Determine the (X, Y) coordinate at the center of the cell enclosing the given text.  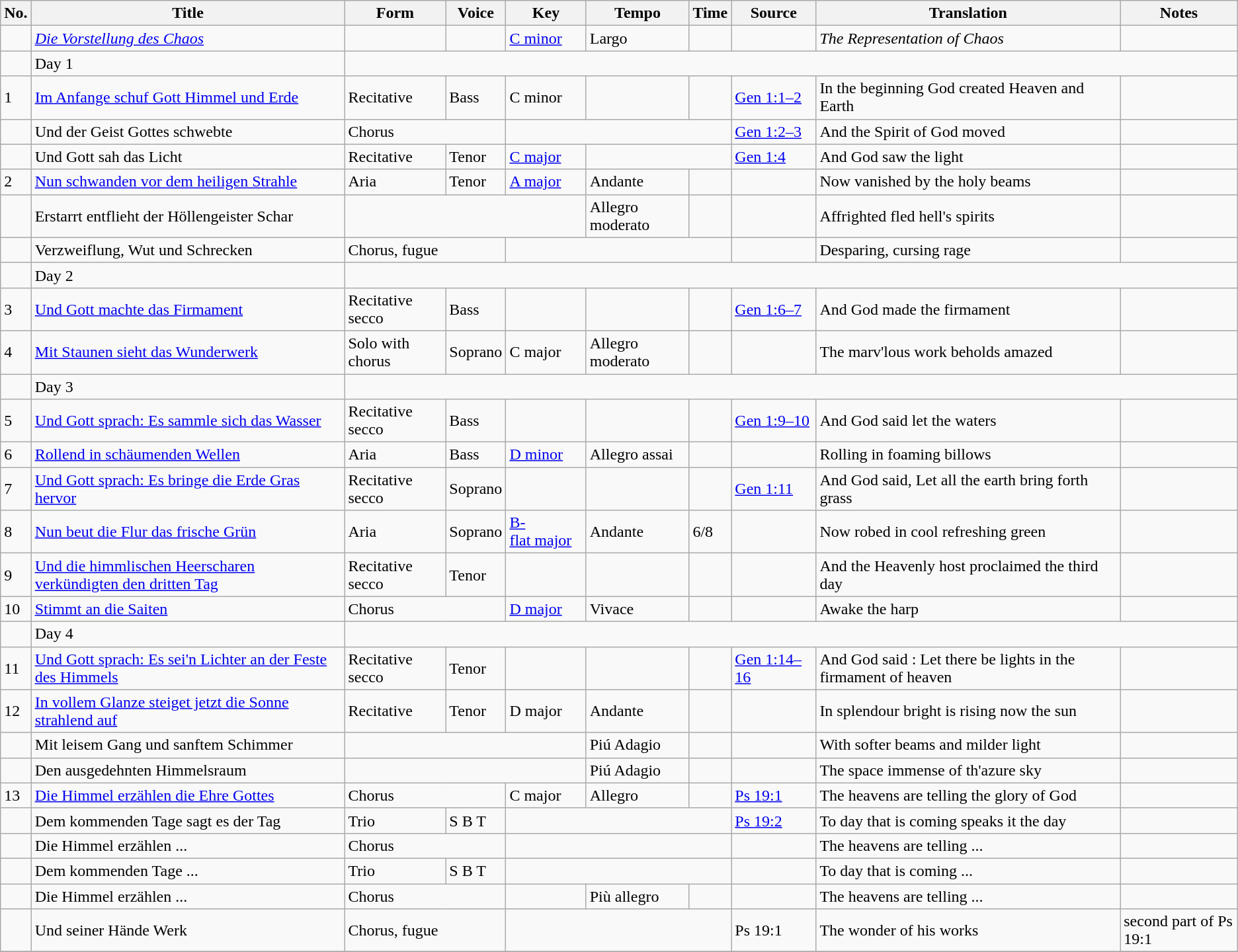
Time (710, 13)
Gen 1:4 (774, 157)
Allegro (638, 795)
5 (16, 420)
Day 4 (188, 634)
Den ausgedehnten Himmelsraum (188, 770)
11 (16, 668)
Notes (1179, 13)
Die Vorstellung des Chaos (188, 38)
Und Gott sah das Licht (188, 157)
Ps 19:2 (774, 820)
Gen 1:14–16 (774, 668)
Form (395, 13)
And God said let the waters (968, 420)
Awake the harp (968, 609)
No. (16, 13)
Più allegro (638, 896)
Nun schwanden vor dem heiligen Strahle (188, 182)
1 (16, 98)
To day that is coming ... (968, 871)
Und Gott sprach: Es sammle sich das Wasser (188, 420)
And God saw the light (968, 157)
Und seiner Hände Werk (188, 931)
And the Spirit of God moved (968, 132)
Mit leisem Gang und sanftem Schimmer (188, 745)
Und die himmlischen Heerscharen verkündigten den dritten Tag (188, 575)
Dem kommenden Tage sagt es der Tag (188, 820)
Allegro assai (638, 455)
Gen 1:1–2 (774, 98)
And God said : Let there be lights in the firmament of heaven (968, 668)
To day that is coming speaks it the day (968, 820)
The marv'lous work beholds amazed (968, 352)
8 (16, 532)
9 (16, 575)
Day 3 (188, 387)
Erstarrt entflieht der Höllengeister Schar (188, 216)
The space immense of th'azure sky (968, 770)
And God said, Let all the earth bring forth grass (968, 489)
Gen 1:9–10 (774, 420)
Die Himmel erzählen die Ehre Gottes (188, 795)
Und Gott machte das Firmament (188, 309)
Now vanished by the holy beams (968, 182)
Rolling in foaming billows (968, 455)
Day 2 (188, 275)
Verzweiflung, Wut und Schrecken (188, 250)
In vollem Glanze steiget jetzt die Sonne strahlend auf (188, 711)
In the beginning God created Heaven and Earth (968, 98)
Desparing, cursing rage (968, 250)
Gen 1:2–3 (774, 132)
The wonder of his works (968, 931)
3 (16, 309)
Solo with chorus (395, 352)
Tempo (638, 13)
Now robed in cool refreshing green (968, 532)
Affrighted fled hell's spirits (968, 216)
6 (16, 455)
Translation (968, 13)
Dem kommenden Tage ... (188, 871)
And God made the firmament (968, 309)
Day 1 (188, 63)
Vivace (638, 609)
D minor (546, 455)
4 (16, 352)
Und der Geist Gottes schwebte (188, 132)
Im Anfange schuf Gott Himmel und Erde (188, 98)
The heavens are telling the glory of God (968, 795)
Rollend in schäumenden Wellen (188, 455)
Und Gott sprach: Es bringe die Erde Gras hervor (188, 489)
10 (16, 609)
Title (188, 13)
2 (16, 182)
Und Gott sprach: Es sei'n Lichter an der Feste des Himmels (188, 668)
Voice (476, 13)
B-flat major (546, 532)
7 (16, 489)
Stimmt an die Saiten (188, 609)
Nun beut die Flur das frische Grün (188, 532)
The Representation of Chaos (968, 38)
Mit Staunen sieht das Wunderwerk (188, 352)
Key (546, 13)
13 (16, 795)
Gen 1:6–7 (774, 309)
second part of Ps 19:1 (1179, 931)
Gen 1:11 (774, 489)
In splendour bright is rising now the sun (968, 711)
And the Heavenly host proclaimed the third day (968, 575)
Largo (638, 38)
A major (546, 182)
12 (16, 711)
Source (774, 13)
With softer beams and milder light (968, 745)
6/8 (710, 532)
